Identify which cell holds the provided text, then report its (X, Y) central coordinate. 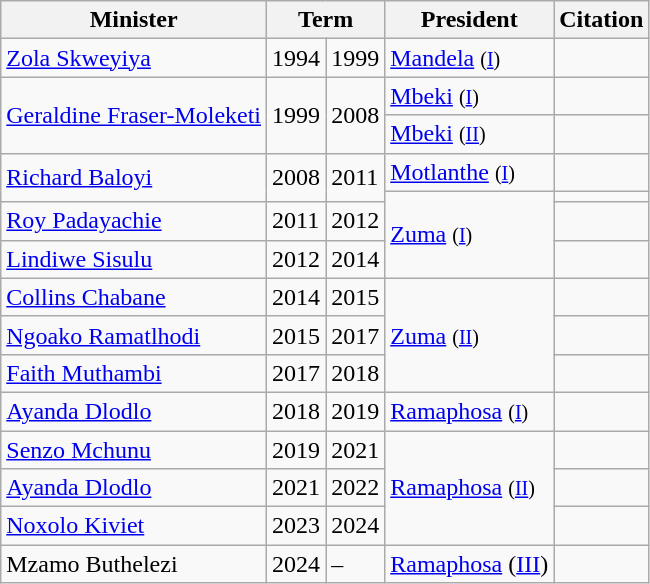
Lindiwe Sisulu (134, 259)
Ramaphosa (I) (470, 411)
Noxolo Kiviet (134, 526)
Term (326, 20)
Geraldine Fraser-Moleketi (134, 115)
Mandela (I) (470, 58)
– (356, 564)
2022 (356, 488)
Ramaphosa (II) (470, 487)
Richard Baloyi (134, 178)
Faith Muthambi (134, 373)
President (470, 20)
1994 (296, 58)
Mbeki (I) (470, 96)
Zuma (II) (470, 335)
Citation (602, 20)
Mbeki (II) (470, 134)
Mzamo Buthelezi (134, 564)
Ngoako Ramatlhodi (134, 335)
2023 (296, 526)
Collins Chabane (134, 297)
Minister (134, 20)
Senzo Mchunu (134, 449)
Ramaphosa (III) (470, 564)
Roy Padayachie (134, 221)
Motlanthe (I) (470, 172)
Zola Skweyiya (134, 58)
Zuma (I) (470, 234)
